Search for the cell housing the specified text and yield its (x, y) center coordinate. 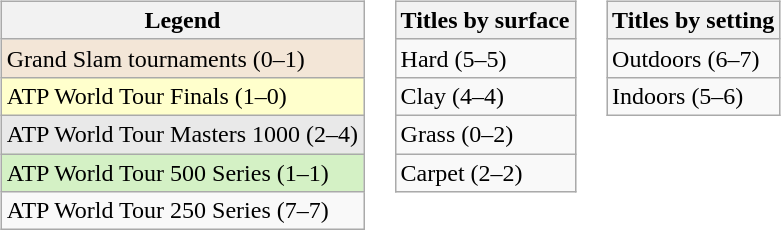
ATP World Tour Finals (1–0) (182, 96)
ATP World Tour 250 Series (7–7) (182, 211)
Carpet (2–2) (485, 173)
ATP World Tour 500 Series (1–1) (182, 173)
Titles by surface (485, 20)
Titles by setting (694, 20)
ATP World Tour Masters 1000 (2–4) (182, 134)
Legend (182, 20)
Grass (0–2) (485, 134)
Hard (5–5) (485, 58)
Grand Slam tournaments (0–1) (182, 58)
Indoors (5–6) (694, 96)
Clay (4–4) (485, 96)
Outdoors (6–7) (694, 58)
